For the text-containing cell, return its midpoint in [X, Y] coordinate format. 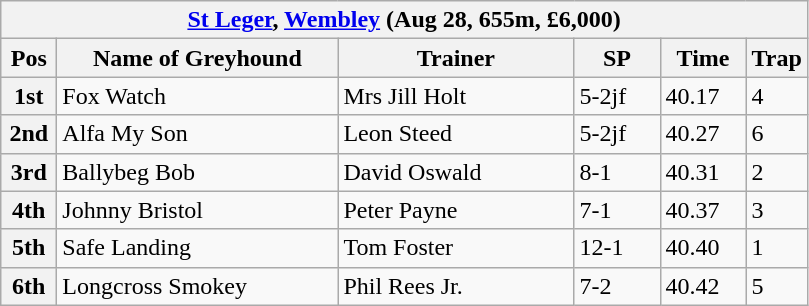
Phil Rees Jr. [456, 286]
Safe Landing [198, 248]
Longcross Smokey [198, 286]
Mrs Jill Holt [456, 96]
6 [776, 134]
5 [776, 286]
1st [29, 96]
Name of Greyhound [198, 58]
3rd [29, 172]
Trap [776, 58]
SP [617, 58]
4th [29, 210]
7-2 [617, 286]
40.37 [703, 210]
40.17 [703, 96]
David Oswald [456, 172]
Johnny Bristol [198, 210]
Tom Foster [456, 248]
Peter Payne [456, 210]
40.27 [703, 134]
40.42 [703, 286]
2 [776, 172]
St Leger, Wembley (Aug 28, 655m, £6,000) [404, 20]
40.40 [703, 248]
8-1 [617, 172]
Time [703, 58]
7-1 [617, 210]
Fox Watch [198, 96]
Ballybeg Bob [198, 172]
4 [776, 96]
1 [776, 248]
5th [29, 248]
40.31 [703, 172]
Alfa My Son [198, 134]
3 [776, 210]
Leon Steed [456, 134]
Pos [29, 58]
12-1 [617, 248]
6th [29, 286]
Trainer [456, 58]
2nd [29, 134]
